For the text-containing cell, return its midpoint in (X, Y) coordinate format. 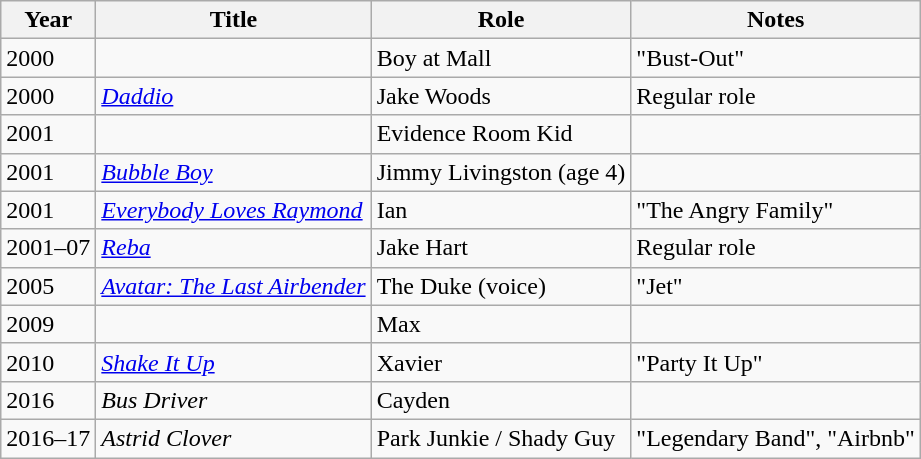
Jimmy Livingston (age 4) (501, 172)
Daddio (234, 96)
Boy at Mall (501, 58)
Role (501, 20)
Bus Driver (234, 400)
The Duke (voice) (501, 286)
"Bust-Out" (776, 58)
Evidence Room Kid (501, 134)
"The Angry Family" (776, 210)
Jake Hart (501, 248)
Bubble Boy (234, 172)
Reba (234, 248)
2016–17 (48, 438)
2005 (48, 286)
2001–07 (48, 248)
Max (501, 324)
Ian (501, 210)
Year (48, 20)
Astrid Clover (234, 438)
2016 (48, 400)
Park Junkie / Shady Guy (501, 438)
Avatar: The Last Airbender (234, 286)
2009 (48, 324)
Cayden (501, 400)
Everybody Loves Raymond (234, 210)
Shake It Up (234, 362)
Notes (776, 20)
Xavier (501, 362)
"Jet" (776, 286)
"Party It Up" (776, 362)
Title (234, 20)
Jake Woods (501, 96)
"Legendary Band", "Airbnb" (776, 438)
2010 (48, 362)
